From the cell containing the given text, extract its center point as [X, Y] coordinate. 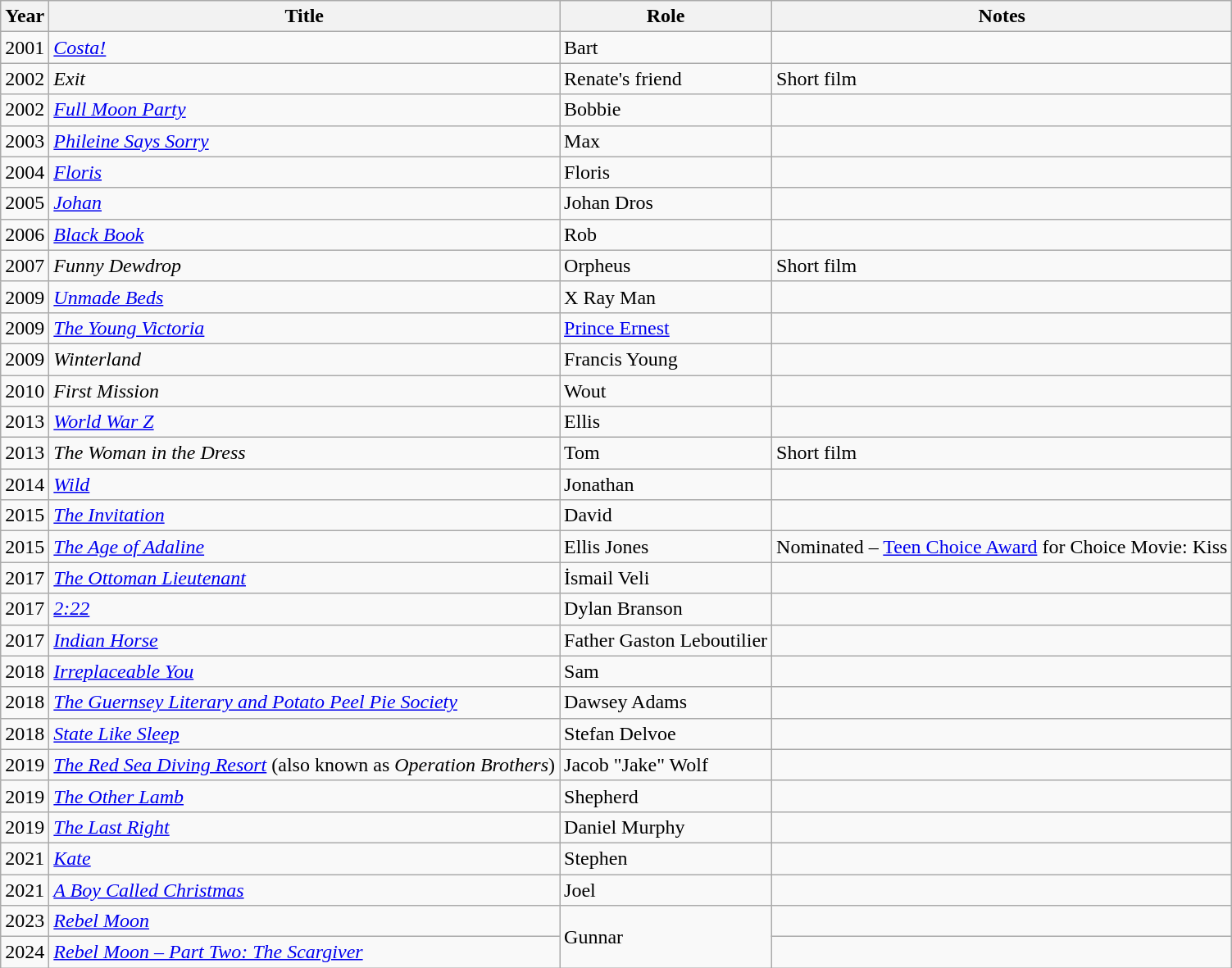
Max [666, 141]
Francis Young [666, 359]
The Woman in the Dress [305, 453]
Nominated – Teen Choice Award for Choice Movie: Kiss [1002, 547]
The Guernsey Literary and Potato Peel Pie Society [305, 702]
Title [305, 16]
The Last Right [305, 827]
The Age of Adaline [305, 547]
Ellis [666, 422]
The Ottoman Lieutenant [305, 578]
Joel [666, 889]
2023 [25, 921]
Stephen [666, 858]
2003 [25, 141]
Rob [666, 234]
Winterland [305, 359]
Funny Dewdrop [305, 266]
Daniel Murphy [666, 827]
Bart [666, 48]
Father Gaston Leboutilier [666, 640]
Bobbie [666, 110]
2:22 [305, 609]
2014 [25, 484]
Black Book [305, 234]
Costa! [305, 48]
Indian Horse [305, 640]
Rebel Moon [305, 921]
Phileine Says Sorry [305, 141]
The Red Sea Diving Resort (also known as Operation Brothers) [305, 765]
2010 [25, 391]
Role [666, 16]
Dawsey Adams [666, 702]
Tom [666, 453]
2001 [25, 48]
Jonathan [666, 484]
Ellis Jones [666, 547]
First Mission [305, 391]
Prince Ernest [666, 328]
2024 [25, 952]
2004 [25, 172]
State Like Sleep [305, 734]
Johan [305, 203]
Sam [666, 671]
Unmade Beds [305, 297]
Gunnar [666, 937]
Rebel Moon – Part Two: The Scargiver [305, 952]
Year [25, 16]
The Young Victoria [305, 328]
Wild [305, 484]
X Ray Man [666, 297]
World War Z [305, 422]
Kate [305, 858]
Stefan Delvoe [666, 734]
David [666, 516]
Wout [666, 391]
Full Moon Party [305, 110]
İsmail Veli [666, 578]
Jacob "Jake" Wolf [666, 765]
2006 [25, 234]
Shepherd [666, 796]
Exit [305, 79]
Irreplaceable You [305, 671]
A Boy Called Christmas [305, 889]
Renate's friend [666, 79]
Orpheus [666, 266]
2005 [25, 203]
The Other Lamb [305, 796]
Johan Dros [666, 203]
Notes [1002, 16]
Dylan Branson [666, 609]
The Invitation [305, 516]
2007 [25, 266]
